Return [x, y] of the center of cell containing provided text 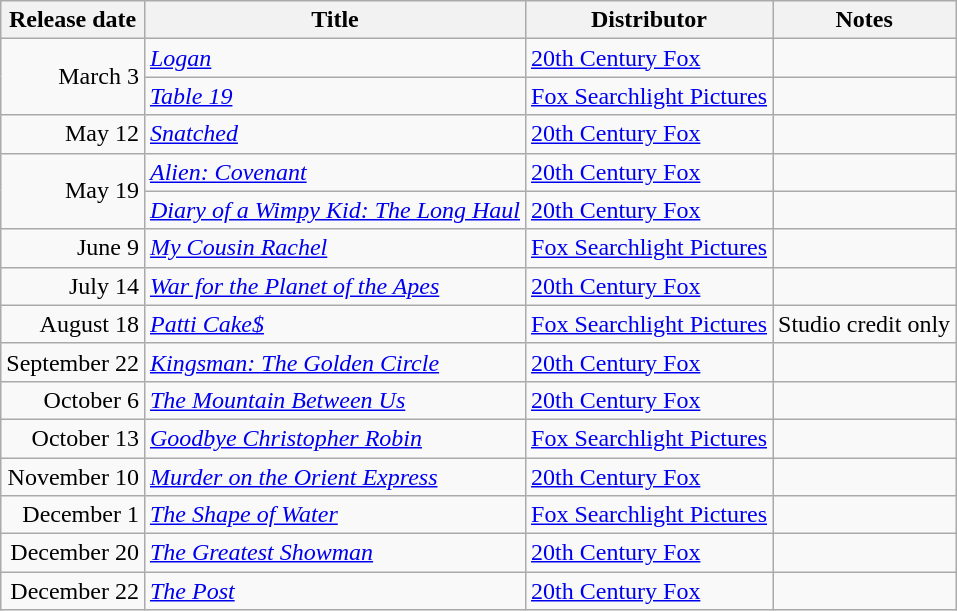
December 22 [73, 591]
November 10 [73, 477]
October 13 [73, 438]
May 12 [73, 134]
Kingsman: The Golden Circle [334, 362]
Patti Cake$ [334, 324]
September 22 [73, 362]
Distributor [650, 20]
Goodbye Christopher Robin [334, 438]
Table 19 [334, 96]
Logan [334, 58]
Snatched [334, 134]
Notes [864, 20]
My Cousin Rachel [334, 248]
Alien: Covenant [334, 172]
Diary of a Wimpy Kid: The Long Haul [334, 210]
June 9 [73, 248]
The Greatest Showman [334, 553]
October 6 [73, 400]
March 3 [73, 77]
The Mountain Between Us [334, 400]
August 18 [73, 324]
December 1 [73, 515]
Studio credit only [864, 324]
The Shape of Water [334, 515]
War for the Planet of the Apes [334, 286]
Murder on the Orient Express [334, 477]
July 14 [73, 286]
May 19 [73, 191]
The Post [334, 591]
December 20 [73, 553]
Title [334, 20]
Release date [73, 20]
